Determine the (X, Y) coordinate at the center of the cell enclosing the given text.  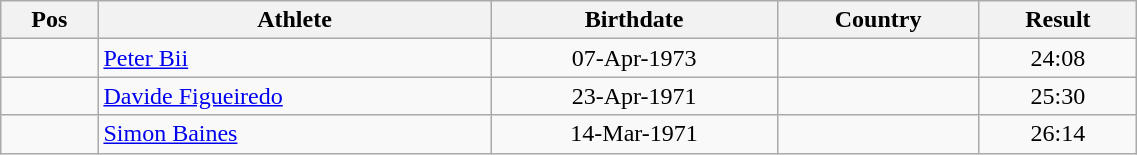
07-Apr-1973 (634, 58)
24:08 (1058, 58)
23-Apr-1971 (634, 96)
25:30 (1058, 96)
Birthdate (634, 20)
26:14 (1058, 134)
Peter Bii (294, 58)
Davide Figueiredo (294, 96)
Country (878, 20)
Result (1058, 20)
Pos (50, 20)
Athlete (294, 20)
14-Mar-1971 (634, 134)
Simon Baines (294, 134)
